Identify which cell holds the provided text, then report its [x, y] central coordinate. 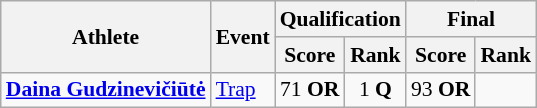
Event [243, 36]
Athlete [106, 36]
71 OR [310, 90]
Trap [243, 90]
Daina Gudzinevičiūtė [106, 90]
Qualification [340, 19]
1 Q [376, 90]
Final [471, 19]
93 OR [441, 90]
